Identify which cell holds the provided text, then report its (x, y) central coordinate. 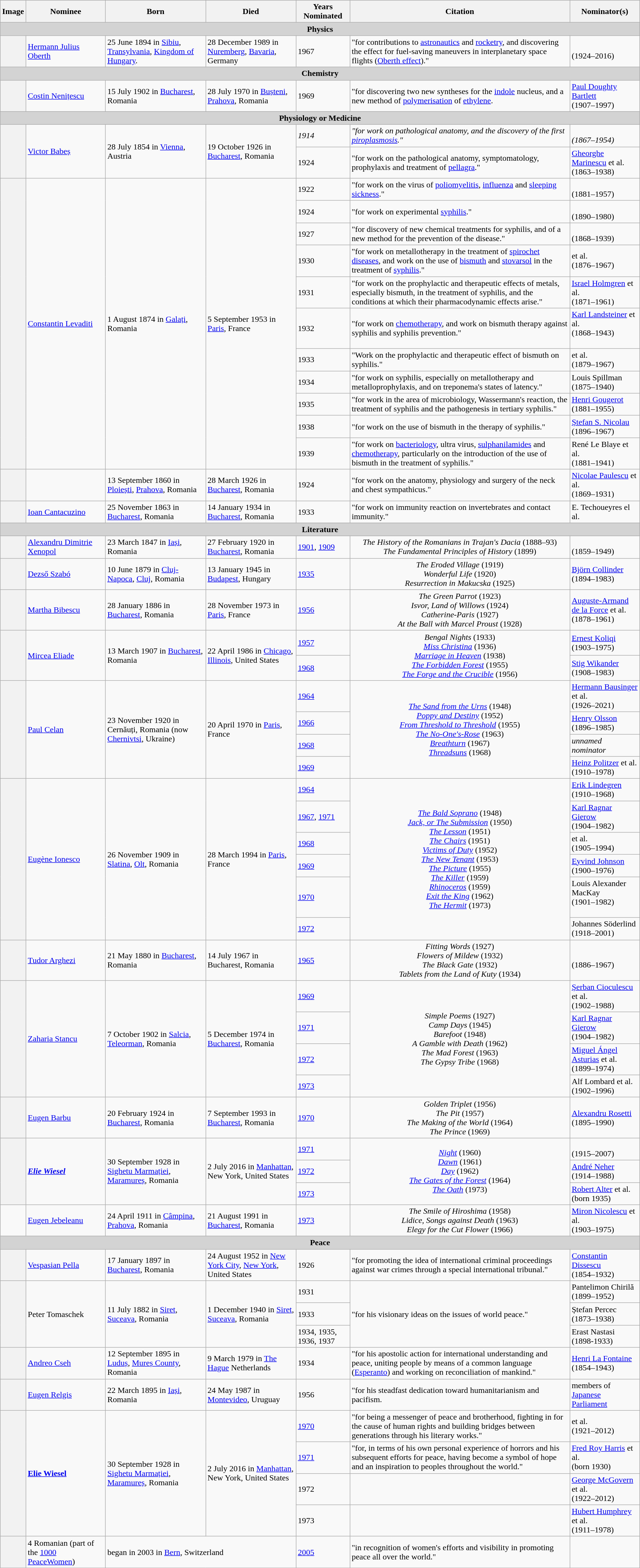
24 August 1952 in New York City, New York, United States (251, 1265)
Miron Nicolescu et al. (1903–1975) (605, 1221)
28 November 1973 in Paris, France (251, 610)
Years Nominated (323, 12)
Dezső Szabó (66, 574)
13 January 1945 in Budapest, Hungary (251, 574)
Henri Gougerot (1881–1955) (605, 404)
21 May 1880 in Bucharest, Romania (155, 960)
Johannes Söderlind (1918–2001) (605, 929)
Nicolae Paulescu et al.(1869–1931) (605, 485)
Gheorghe Marinescu et al.(1863–1938) (605, 162)
"for promoting the idea of international criminal proceedings against war crimes through a special international tribunal." (459, 1265)
"for discovery of new chemical treatments for syphilis, and of a new method for the prevention of the disease." (459, 234)
1926 (323, 1265)
Paul Doughty Bartlett (1907–1997) (605, 96)
1901, 1909 (323, 547)
began in 2003 in Bern, Switzerland (200, 1552)
Erik Lindegren (1910–1968) (605, 790)
Henry Olsson (1896–1985) (605, 723)
Fitting Words (1927)Flowers of Mildew (1932)The Black Gate (1932)Tablets from the Land of Kuty (1934) (459, 960)
Died (251, 12)
1966 (323, 723)
1934, 1935, 1936, 1937 (323, 1336)
The Sand from the Urns (1948)Poppy and Destiny (1952)From Threshold to Threshold (1955)The No-One's-Rose (1963)Breathturn (1967)Threadsuns (1968) (459, 729)
1957 (323, 643)
Zaharia Stancu (66, 1039)
28 January 1886 in Bucharest, Romania (155, 610)
Karl Landsteiner et al. (1868–1943) (605, 328)
2005 (323, 1552)
Alexandru Dimitrie Xenopol (66, 547)
Hermann Bausinger et al. (1926–2021) (605, 696)
11 July 1882 in Siret, Suceava, Romania (155, 1314)
Eugen Barbu (66, 1118)
(1890–1980) (605, 211)
21 August 1991 in Bucharest, Romania (251, 1221)
Vespasian Pella (66, 1265)
Literature (320, 529)
1922 (323, 189)
Physiology or Medicine (320, 118)
20 February 1924 in Bucharest, Romania (155, 1118)
Eyvind Johnson (1900–1976) (605, 866)
1938 (323, 427)
"for work in the area of microbiology, Wassermann's reaction, the treatment of syphilis and the pathogenesis in tertiary syphilis." (459, 404)
Erast Nastasi (1898-1933) (605, 1336)
The Smile of Hiroshima (1958)Lidice, Songs against Death (1963)Elegy for the Cut Flower (1966) (459, 1221)
Auguste-Armand de la Force et al. (1878–1961) (605, 610)
et al.(1921–2012) (605, 1426)
The History of the Romanians in Trajan's Dacia (1888–93)The Fundamental Principles of History (1899) (459, 547)
(1881–1957) (605, 189)
28 December 1989 in Nuremberg, Bavaria, Germany (251, 51)
10 June 1879 in Cluj-Napoca, Cluj, Romania (155, 574)
7 September 1993 in Bucharest, Romania (251, 1118)
Nominee (66, 12)
1930 (323, 261)
Henri La Fontaine (1854–1943) (605, 1363)
1939 (323, 453)
et al. (1876–1967) (605, 261)
"for work on chemotherapy, and work on bismuth therapy against syphilis and syphilis prevention." (459, 328)
Victor Babeș (66, 151)
"for work on the anatomy, physiology and surgery of the neck and chest sympathicus." (459, 485)
Tudor Arghezi (66, 960)
George McGovern et al. (1922–2012) (605, 1489)
René Le Blaye et al. (1881–1941) (605, 453)
7 October 1902 in Salcia, Teleorman, Romania (155, 1039)
Nominator(s) (605, 12)
14 January 1934 in Bucharest, Romania (251, 512)
15 July 1902 in Bucharest, Romania (155, 96)
(1924–2016) (605, 51)
Robert Alter et al. (born 1935) (605, 1194)
Paul Celan (66, 729)
Louis Alexander MacKay (1901–1982) (605, 897)
Alf Lombard et al.(1902–1996) (605, 1086)
12 September 1895 in Luduș, Mureș County, Romania (155, 1363)
(1886–1967) (605, 960)
25 November 1863 in Bucharest, Romania (155, 512)
Golden Triplet (1956)The Pit (1957)The Making of the World (1964)The Prince (1969) (459, 1118)
27 February 1920 in Bucharest, Romania (251, 547)
1927 (323, 234)
22 April 1986 in Chicago, Illinois, United States (251, 655)
(1867–1954) (605, 135)
1 December 1940 in Siret, Suceava, Romania (251, 1314)
members of Japanese Parliament (605, 1395)
Constantin Levaditi (66, 324)
"for discovering two new syntheses for the indole nucleus, and a new method of polymerisation of ethylene. (459, 96)
Chemistry (320, 74)
28 July 1970 in Bușteni, Prahova, Romania (251, 96)
1967, 1971 (323, 817)
"for his visionary ideas on the issues of world peace." (459, 1314)
20 April 1970 in Paris, France (251, 729)
Image (13, 12)
et al. (1879–1967) (605, 360)
"Work on the prophylactic and therapeutic effect of bismuth on syphilis." (459, 360)
E. Techoueyres el al. (605, 512)
(1859–1949) (605, 547)
26 November 1909 in Slatina, Olt, Romania (155, 859)
(1915–2007) (605, 1149)
Bengal Nights (1933)Miss Christina (1936)Marriage in Heaven (1938)The Forbidden Forest (1955)The Forge and the Crucible (1956) (459, 655)
1932 (323, 328)
Peter Tomaschek (66, 1314)
23 November 1920 in Cernăuți, Romania (now Chernivtsi, Ukraine) (155, 729)
Costin Nenițescu (66, 96)
28 July 1854 in Vienna, Austria (155, 151)
"for work on the virus of poliomyelitis, influenza and sleeping sickness." (459, 189)
Pantelimon Chirilă (1899–1952) (605, 1292)
Peace (320, 1243)
Andreo Cseh (66, 1363)
"in recognition of women's efforts and visibility in promoting peace all over the world." (459, 1552)
Heinz Politzer et al. (1910–1978) (605, 767)
Björn Collinder (1894–1983) (605, 574)
9 March 1979 in The Hague Netherlands (251, 1363)
Physics (320, 29)
The Eroded Village (1919)Wonderful Life (1920)Resurrection in Makucska (1925) (459, 574)
17 January 1897 in Bucharest, Romania (155, 1265)
5 September 1953 in Paris, France (251, 324)
Born (155, 12)
Ștefan Percec (1873–1938) (605, 1314)
24 May 1987 in Montevideo, Uruguay (251, 1395)
Simple Poems (1927)Camp Days (1945)Barefoot (1948)A Gamble with Death (1962)The Mad Forest (1963)The Gypsy Tribe (1968) (459, 1039)
Constantin Dissescu (1854–1932) (605, 1265)
"for work on pathological anatomy, and the discovery of the first piroplasmosis." (459, 135)
unnamed nominator (605, 745)
Miguel Ángel Asturias et al.(1899–1974) (605, 1059)
André Neher (1914–1988) (605, 1171)
Hubert Humphrey et al. (1911–1978) (605, 1520)
Hermann Julius Oberth (66, 51)
1 August 1874 in Galați, Romania (155, 324)
Șerban Cioculescu et al. (1902–1988) (605, 996)
1965 (323, 960)
19 October 1926 in Bucharest, Romania (251, 151)
28 March 1994 in Paris, France (251, 859)
Citation (459, 12)
4 Romanian (part of the 1000 PeaceWomen) (66, 1552)
"for his steadfast dedication toward humanitarianism and pacifism. (459, 1395)
Ștefan S. Nicolau (1896–1967) (605, 427)
Eugen Relgis (66, 1395)
24 April 1911 in Câmpina, Prahova, Romania (155, 1221)
Ioan Cantacuzino (66, 512)
"for work on immunity reaction on invertebrates and contact immunity." (459, 512)
Louis Spillman (1875–1940) (605, 382)
13 March 1907 in Bucharest, Romania (155, 655)
22 March 1895 in Iași, Romania (155, 1395)
"for work on experimental syphilis." (459, 211)
Martha Bibescu (66, 610)
28 March 1926 in Bucharest, Romania (251, 485)
"for work on the use of bismuth in the therapy of syphilis." (459, 427)
Eugen Jebeleanu (66, 1221)
13 September 1860 in Ploiești, Prahova, Romania (155, 485)
Mircea Eliade (66, 655)
Alexandru Rosetti (1895–1990) (605, 1118)
"for work on syphilis, especially on metallotherapy and metalloprophylaxis, and on treponema's states of latency." (459, 382)
Stig Wikander (1908–1983) (605, 668)
"for work on metallotherapy in the treatment of spirochet diseases, and work on the use of bismuth and stovarsol in the treatment of syphilis." (459, 261)
5 December 1974 in Bucharest, Romania (251, 1039)
1967 (323, 51)
Night (1960)Dawn (1961)Day (1962)The Gates of the Forest (1964)The Oath (1973) (459, 1171)
Fred Roy Harris et al. (born 1930) (605, 1458)
1914 (323, 135)
Ernest Koliqi (1903–1975) (605, 643)
Eugène Ionesco (66, 859)
25 June 1894 in Sibiu, Transylvania, Kingdom of Hungary. (155, 51)
14 July 1967 in Bucharest, Romania (251, 960)
(1868–1939) (605, 234)
et al.(1905–1994) (605, 843)
Israel Holmgren et al. (1871–1961) (605, 292)
23 March 1847 in Iași, Romania (155, 547)
"for work on the pathological anatomy, symptomatology, prophylaxis and treatment of pellagra." (459, 162)
The Green Parrot (1923)Isvor, Land of Willows (1924)Catherine-Paris (1927)At the Ball with Marcel Proust (1928) (459, 610)
